Output the [x, y] coordinate of the center of the cell containing the given text.  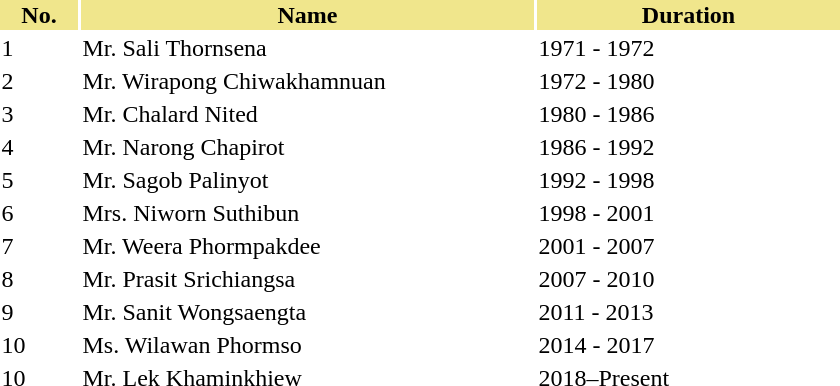
10 [39, 345]
1 [39, 48]
7 [39, 246]
Mr. Chalard Nited [308, 114]
Mr. Wirapong Chiwakhamnuan [308, 81]
Mr. Prasit Srichiangsa [308, 279]
Ms. Wilawan Phormso [308, 345]
Duration [688, 15]
2 [39, 81]
1986 - 1992 [688, 147]
Mr. Sali Thornsena [308, 48]
Mr. Narong Chapirot [308, 147]
Mrs. Niworn Suthibun [308, 213]
8 [39, 279]
1992 - 1998 [688, 180]
2001 - 2007 [688, 246]
2011 - 2013 [688, 312]
No. [39, 15]
4 [39, 147]
Mr. Sagob Palinyot [308, 180]
2007 - 2010 [688, 279]
6 [39, 213]
2014 - 2017 [688, 345]
1971 - 1972 [688, 48]
9 [39, 312]
1998 - 2001 [688, 213]
1972 - 1980 [688, 81]
1980 - 1986 [688, 114]
3 [39, 114]
Mr. Sanit Wongsaengta [308, 312]
Mr. Weera Phormpakdee [308, 246]
Name [308, 15]
5 [39, 180]
